Provide the (x, y) coordinate of the cell's center where the given text is located.  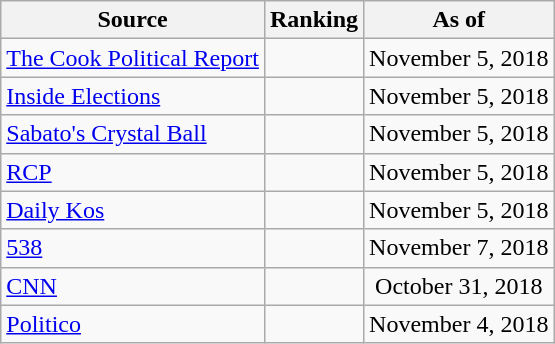
November 7, 2018 (459, 248)
RCP (133, 172)
Ranking (314, 20)
October 31, 2018 (459, 286)
Inside Elections (133, 96)
Daily Kos (133, 210)
538 (133, 248)
The Cook Political Report (133, 58)
Sabato's Crystal Ball (133, 134)
November 4, 2018 (459, 324)
As of (459, 20)
Source (133, 20)
CNN (133, 286)
Politico (133, 324)
